Determine the [x, y] coordinate at the center of the cell enclosing the given text.  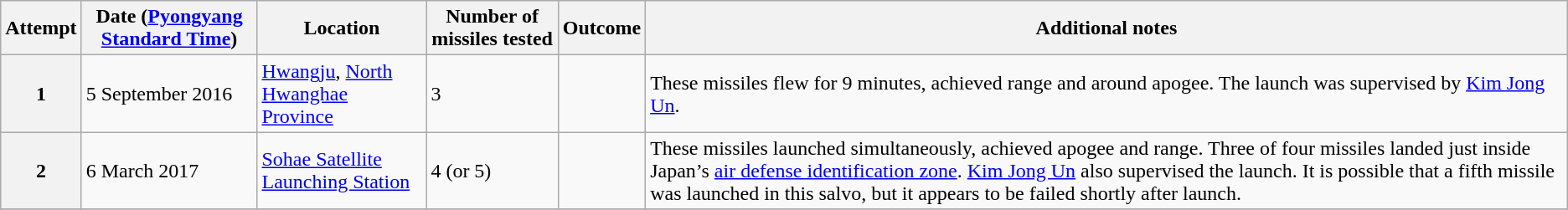
Additional notes [1107, 28]
1 [41, 94]
Attempt [41, 28]
Outcome [601, 28]
These missiles flew for 9 minutes, achieved range and around apogee. The launch was supervised by Kim Jong Un. [1107, 94]
2 [41, 171]
5 September 2016 [169, 94]
3 [493, 94]
6 March 2017 [169, 171]
Sohae Satellite Launching Station [342, 171]
Date (Pyongyang Standard Time) [169, 28]
Location [342, 28]
Hwangju, North Hwanghae Province [342, 94]
4 (or 5) [493, 171]
Number of missiles tested [493, 28]
